Search for the cell housing the specified text and yield its [X, Y] center coordinate. 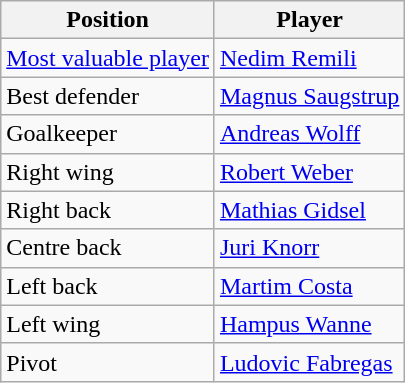
Best defender [108, 96]
Left back [108, 286]
Ludovic Fabregas [309, 362]
Right back [108, 210]
Goalkeeper [108, 134]
Centre back [108, 248]
Magnus Saugstrup [309, 96]
Juri Knorr [309, 248]
Robert Weber [309, 172]
Right wing [108, 172]
Position [108, 20]
Nedim Remili [309, 58]
Player [309, 20]
Andreas Wolff [309, 134]
Left wing [108, 324]
Pivot [108, 362]
Most valuable player [108, 58]
Mathias Gidsel [309, 210]
Hampus Wanne [309, 324]
Martim Costa [309, 286]
